Return [x, y] of the center of cell containing provided text 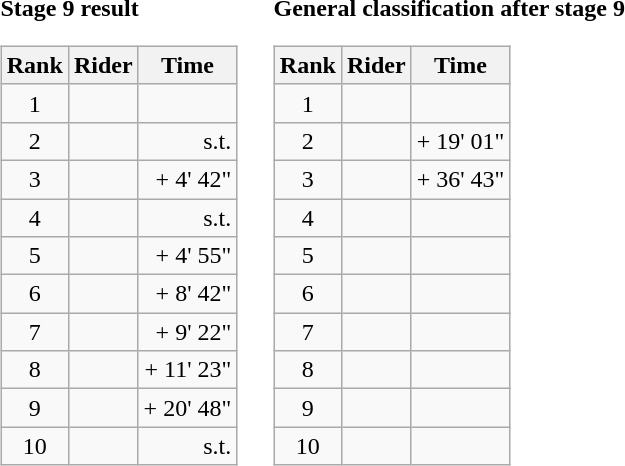
+ 20' 48" [188, 408]
+ 4' 42" [188, 179]
+ 9' 22" [188, 332]
+ 19' 01" [460, 141]
+ 4' 55" [188, 256]
+ 36' 43" [460, 179]
+ 8' 42" [188, 294]
+ 11' 23" [188, 370]
